Locate the cell with the specified text and output its (x, y) center coordinate. 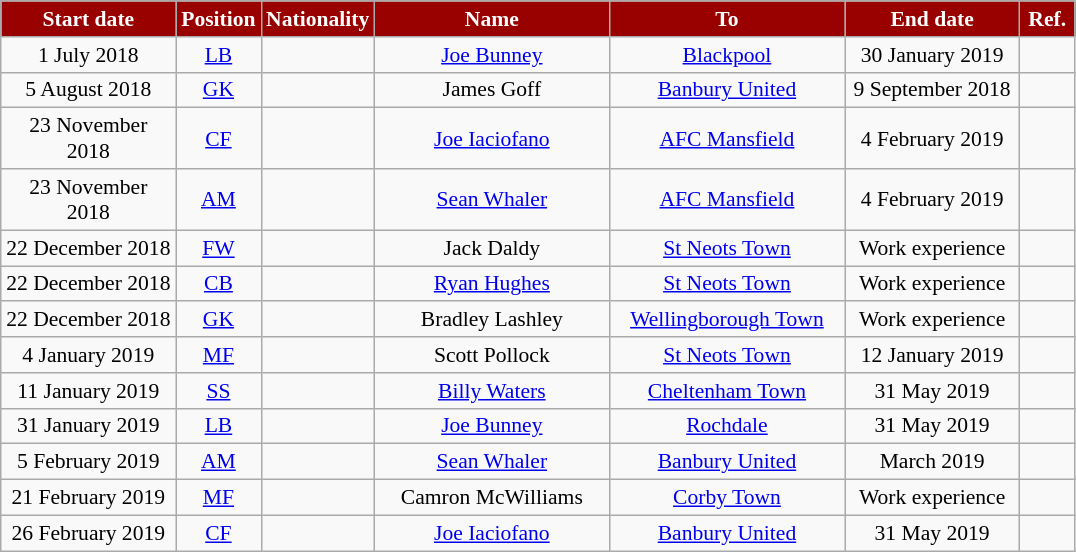
26 February 2019 (88, 533)
Blackpool (726, 55)
12 January 2019 (932, 355)
4 January 2019 (88, 355)
Bradley Lashley (492, 320)
Nationality (318, 19)
Cheltenham Town (726, 391)
21 February 2019 (88, 498)
CB (218, 284)
March 2019 (932, 462)
To (726, 19)
Corby Town (726, 498)
End date (932, 19)
Camron McWilliams (492, 498)
5 February 2019 (88, 462)
9 September 2018 (932, 90)
Ref. (1048, 19)
Ryan Hughes (492, 284)
Billy Waters (492, 391)
Rochdale (726, 426)
31 January 2019 (88, 426)
1 July 2018 (88, 55)
James Goff (492, 90)
FW (218, 248)
30 January 2019 (932, 55)
Start date (88, 19)
11 January 2019 (88, 391)
SS (218, 391)
Name (492, 19)
Jack Daldy (492, 248)
Scott Pollock (492, 355)
Position (218, 19)
5 August 2018 (88, 90)
Wellingborough Town (726, 320)
